Provide the [x, y] coordinate of the cell's center where the given text is located.  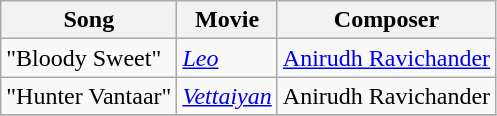
Vettaiyan [227, 96]
"Hunter Vantaar" [89, 96]
Movie [227, 20]
Song [89, 20]
Composer [386, 20]
Leo [227, 58]
"Bloody Sweet" [89, 58]
